Scan for the cell matching the given text and deliver its [x, y] coordinate at center. 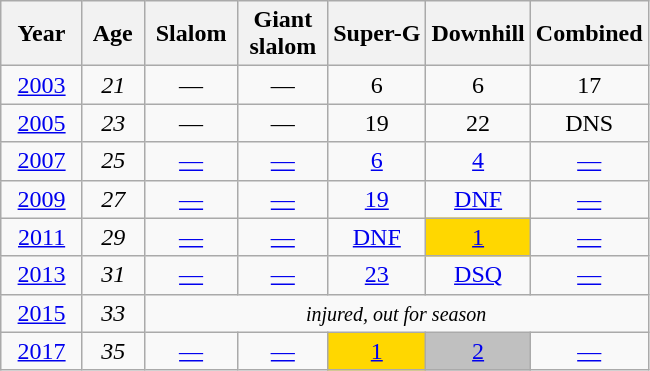
2007 [42, 161]
33 [113, 313]
Giant slalom [283, 34]
Year [42, 34]
22 [478, 123]
2003 [42, 85]
31 [113, 275]
35 [113, 351]
4 [478, 161]
2 [478, 351]
2017 [42, 351]
25 [113, 161]
Super-G [377, 34]
2011 [42, 237]
2013 [42, 275]
injured, out for season [396, 313]
2015 [42, 313]
21 [113, 85]
2005 [42, 123]
DSQ [478, 275]
DNS [589, 123]
27 [113, 199]
2009 [42, 199]
Downhill [478, 34]
Slalom [191, 34]
29 [113, 237]
Combined [589, 34]
17 [589, 85]
Age [113, 34]
